Output the [x, y] coordinate of the center of the cell containing the given text.  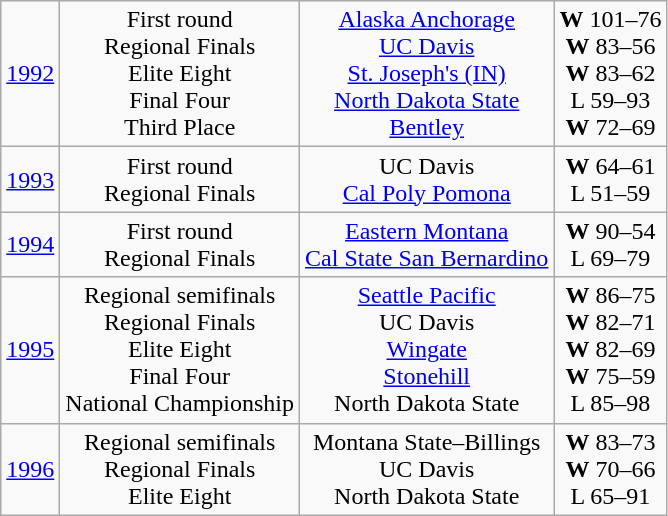
First roundRegional FinalsElite EightFinal FourThird Place [180, 74]
1995 [30, 350]
Montana State–BillingsUC DavisNorth Dakota State [427, 469]
W 64–61L 51–59 [610, 180]
1992 [30, 74]
Alaska AnchorageUC DavisSt. Joseph's (IN)North Dakota StateBentley [427, 74]
W 101–76W 83–56W 83–62L 59–93W 72–69 [610, 74]
W 86–75W 82–71W 82–69W 75–59L 85–98 [610, 350]
Regional semifinalsRegional FinalsElite EightFinal FourNational Championship [180, 350]
1993 [30, 180]
W 90–54L 69–79 [610, 244]
Eastern MontanaCal State San Bernardino [427, 244]
W 83–73W 70–66L 65–91 [610, 469]
1996 [30, 469]
Regional semifinalsRegional FinalsElite Eight [180, 469]
Seattle PacificUC DavisWingateStonehillNorth Dakota State [427, 350]
1994 [30, 244]
UC DavisCal Poly Pomona [427, 180]
